Locate the cell with the specified text and output its (X, Y) center coordinate. 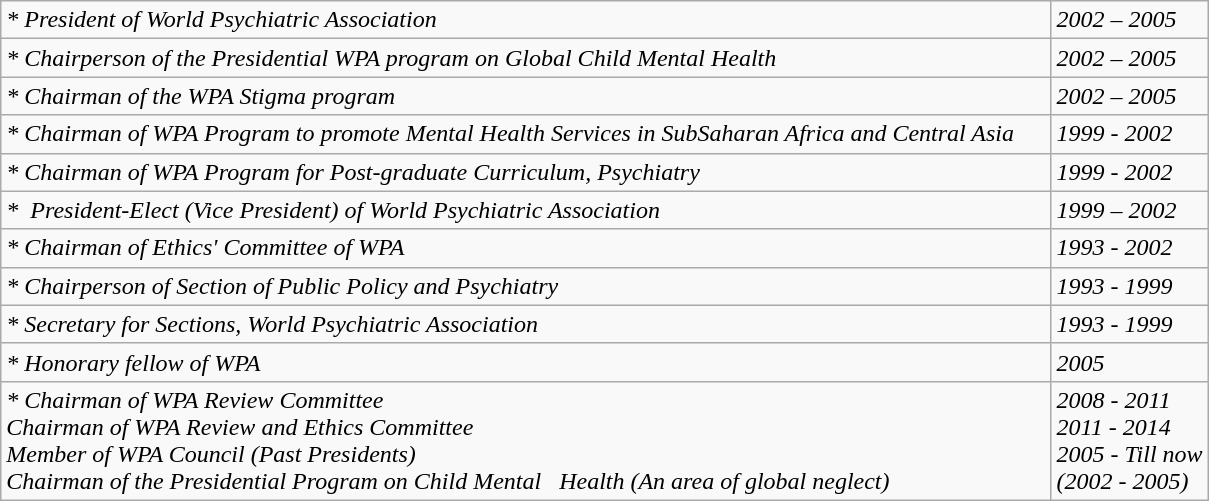
* Honorary fellow of WPA (526, 362)
* Chairman of WPA Program to promote Mental Health Services in SubSaharan Africa and Central Asia (526, 134)
* President of World Psychiatric Association (526, 20)
1999 – 2002 (1130, 210)
* Secretary for Sections, World Psychiatric Association (526, 324)
2005 (1130, 362)
* Chairman of the WPA Stigma program (526, 96)
1993 - 2002 (1130, 248)
* Chairman of WPA Program for Post-graduate Curriculum, Psychiatry (526, 172)
* Chairman of Ethics' Committee of WPA (526, 248)
2008 - 20112011 - 20142005 - Till now(2002 - 2005) (1130, 440)
* Chairperson of Section of Public Policy and Psychiatry (526, 286)
* President-Elect (Vice President) of World Psychiatric Association (526, 210)
* Chairperson of the Presidential WPA program on Global Child Mental Health (526, 58)
